Search for the cell housing the specified text and yield its [X, Y] center coordinate. 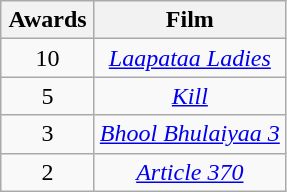
2 [48, 172]
Awards [48, 20]
Laapataa Ladies [190, 58]
10 [48, 58]
Bhool Bhulaiyaa 3 [190, 134]
3 [48, 134]
Kill [190, 96]
5 [48, 96]
Article 370 [190, 172]
Film [190, 20]
